Capture the cell that displays the provided text and extract its (X, Y) central coordinate. 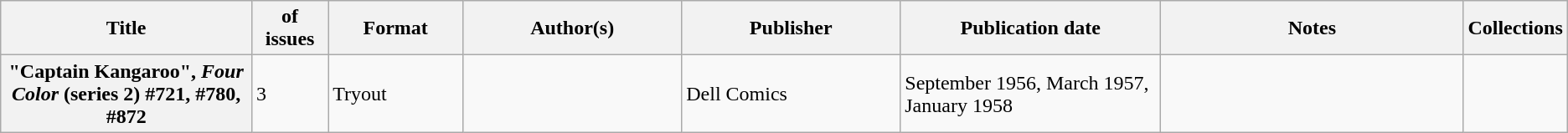
Tryout (395, 94)
Publisher (791, 28)
September 1956, March 1957, January 1958 (1030, 94)
Notes (1312, 28)
Publication date (1030, 28)
Title (126, 28)
Format (395, 28)
Author(s) (573, 28)
Collections (1515, 28)
"Captain Kangaroo", Four Color (series 2) #721, #780, #872 (126, 94)
Dell Comics (791, 94)
of issues (290, 28)
3 (290, 94)
